Output the (X, Y) coordinate of the center of the cell containing the given text.  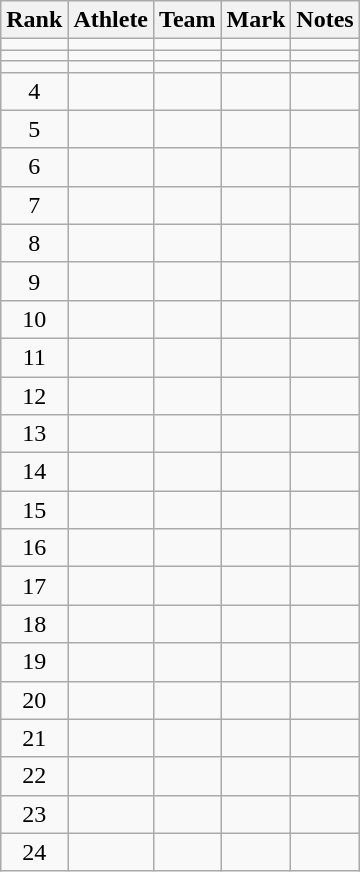
10 (34, 319)
23 (34, 814)
9 (34, 281)
Notes (325, 20)
14 (34, 472)
Mark (256, 20)
8 (34, 243)
22 (34, 776)
11 (34, 357)
17 (34, 586)
21 (34, 738)
5 (34, 129)
7 (34, 205)
6 (34, 167)
16 (34, 548)
13 (34, 434)
19 (34, 662)
15 (34, 510)
18 (34, 624)
Team (188, 20)
Rank (34, 20)
Athlete (111, 20)
24 (34, 852)
20 (34, 700)
4 (34, 91)
12 (34, 395)
